Return the [X, Y] coordinate for the center point of the cell that contains the specified text.  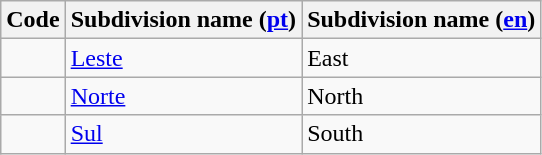
East [422, 58]
Sul [183, 134]
North [422, 96]
South [422, 134]
Subdivision name (en) [422, 20]
Subdivision name (pt) [183, 20]
Norte [183, 96]
Code [33, 20]
Leste [183, 58]
